Provide the [x, y] coordinate of the cell's center where the given text is located.  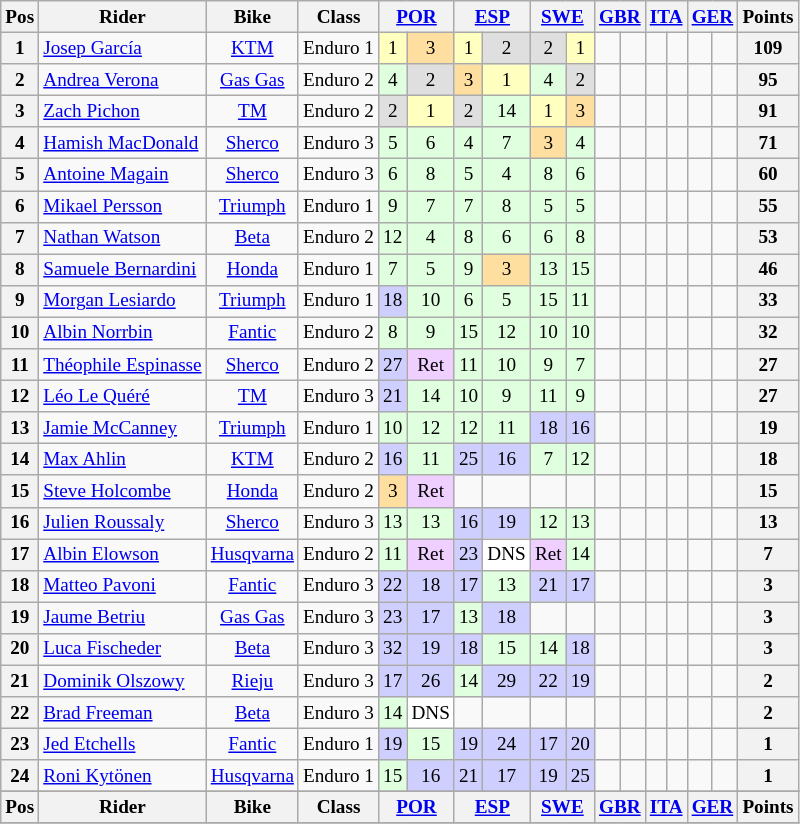
Max Ahlin [122, 460]
Théophile Espinasse [122, 365]
Antoine Magain [122, 175]
33 [768, 301]
Léo Le Quéré [122, 396]
Mikael Persson [122, 206]
53 [768, 238]
Albin Norrbin [122, 333]
Julien Roussaly [122, 523]
109 [768, 48]
Jed Etchells [122, 744]
55 [768, 206]
Jaume Betriu [122, 618]
Roni Kytönen [122, 776]
Morgan Lesiardo [122, 301]
71 [768, 143]
Hamish MacDonald [122, 143]
29 [507, 681]
Matteo Pavoni [122, 586]
91 [768, 111]
60 [768, 175]
Luca Fischeder [122, 649]
Jamie McCanney [122, 428]
46 [768, 270]
Zach Pichon [122, 111]
Brad Freeman [122, 713]
Albin Elowson [122, 554]
Nathan Watson [122, 238]
Josep García [122, 48]
26 [431, 681]
Steve Holcombe [122, 491]
Samuele Bernardini [122, 270]
Dominik Olszowy [122, 681]
Rieju [252, 681]
Andrea Verona [122, 80]
95 [768, 80]
